Output the (x, y) coordinate of the center of the cell containing the given text.  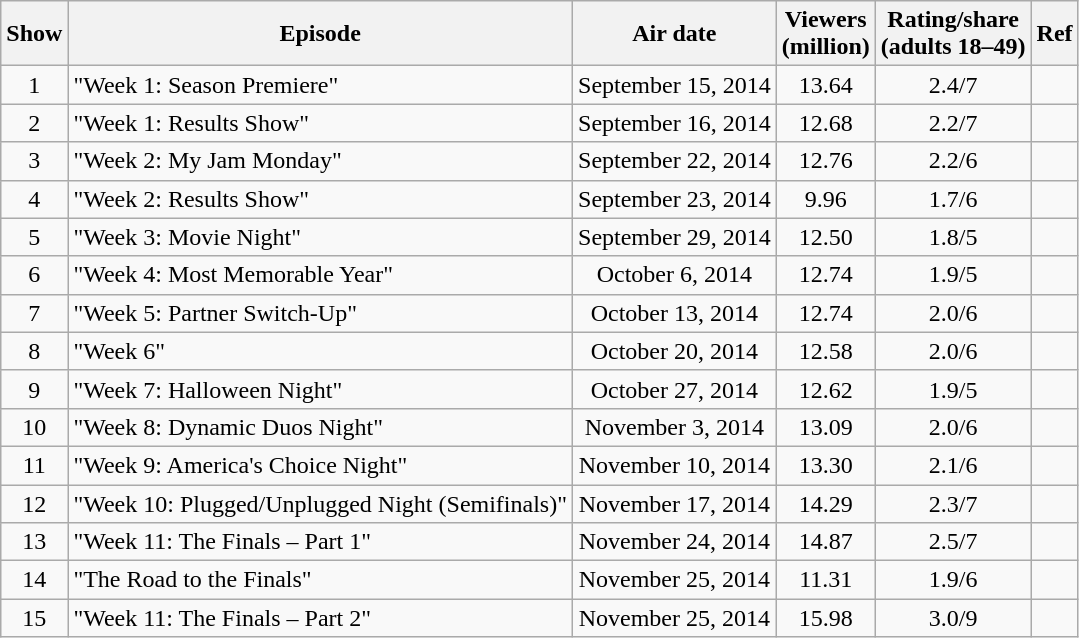
2.2/6 (953, 161)
12.62 (826, 389)
"Week 2: My Jam Monday" (320, 161)
"Week 10: Plugged/Unplugged Night (Semifinals)" (320, 503)
Ref (1054, 34)
12.50 (826, 237)
12.76 (826, 161)
2.5/7 (953, 542)
12.58 (826, 351)
Show (34, 34)
2.2/7 (953, 123)
1.8/5 (953, 237)
October 20, 2014 (675, 351)
September 23, 2014 (675, 199)
6 (34, 275)
"The Road to the Finals" (320, 580)
14 (34, 580)
October 13, 2014 (675, 313)
3 (34, 161)
13 (34, 542)
"Week 4: Most Memorable Year" (320, 275)
"Week 1: Season Premiere" (320, 85)
14.29 (826, 503)
Viewers(million) (826, 34)
"Week 11: The Finals – Part 1" (320, 542)
September 22, 2014 (675, 161)
September 29, 2014 (675, 237)
September 16, 2014 (675, 123)
4 (34, 199)
November 3, 2014 (675, 427)
"Week 8: Dynamic Duos Night" (320, 427)
2.3/7 (953, 503)
November 10, 2014 (675, 465)
Episode (320, 34)
2 (34, 123)
Rating/share(adults 18–49) (953, 34)
10 (34, 427)
13.09 (826, 427)
12.68 (826, 123)
October 27, 2014 (675, 389)
5 (34, 237)
November 24, 2014 (675, 542)
September 15, 2014 (675, 85)
November 17, 2014 (675, 503)
1.7/6 (953, 199)
"Week 11: The Finals – Part 2" (320, 618)
Air date (675, 34)
11 (34, 465)
9 (34, 389)
1.9/6 (953, 580)
9.96 (826, 199)
2.1/6 (953, 465)
7 (34, 313)
12 (34, 503)
1 (34, 85)
2.4/7 (953, 85)
"Week 9: America's Choice Night" (320, 465)
October 6, 2014 (675, 275)
11.31 (826, 580)
15 (34, 618)
14.87 (826, 542)
3.0/9 (953, 618)
"Week 7: Halloween Night" (320, 389)
"Week 1: Results Show" (320, 123)
"Week 2: Results Show" (320, 199)
"Week 3: Movie Night" (320, 237)
13.64 (826, 85)
"Week 5: Partner Switch-Up" (320, 313)
8 (34, 351)
13.30 (826, 465)
15.98 (826, 618)
"Week 6" (320, 351)
